Provide the [x, y] coordinate of the cell's center where the given text is located.  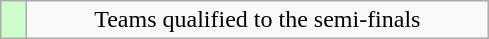
Teams qualified to the semi-finals [258, 20]
